For the text-containing cell, return its midpoint in [X, Y] coordinate format. 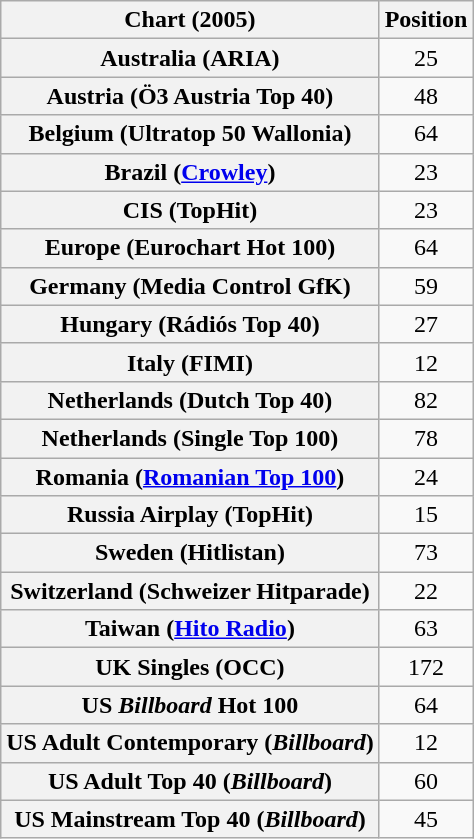
Russia Airplay (TopHit) [190, 515]
Position [426, 20]
Hungary (Rádiós Top 40) [190, 324]
59 [426, 286]
27 [426, 324]
Chart (2005) [190, 20]
63 [426, 629]
CIS (TopHit) [190, 210]
Europe (Eurochart Hot 100) [190, 248]
45 [426, 819]
78 [426, 438]
Netherlands (Single Top 100) [190, 438]
172 [426, 667]
Belgium (Ultratop 50 Wallonia) [190, 134]
25 [426, 58]
Taiwan (Hito Radio) [190, 629]
Germany (Media Control GfK) [190, 286]
15 [426, 515]
Switzerland (Schweizer Hitparade) [190, 591]
Austria (Ö3 Austria Top 40) [190, 96]
Australia (ARIA) [190, 58]
Netherlands (Dutch Top 40) [190, 400]
22 [426, 591]
UK Singles (OCC) [190, 667]
82 [426, 400]
Romania (Romanian Top 100) [190, 477]
48 [426, 96]
Brazil (Crowley) [190, 172]
Sweden (Hitlistan) [190, 553]
Italy (FIMI) [190, 362]
US Billboard Hot 100 [190, 705]
73 [426, 553]
24 [426, 477]
US Adult Contemporary (Billboard) [190, 743]
60 [426, 781]
US Adult Top 40 (Billboard) [190, 781]
US Mainstream Top 40 (Billboard) [190, 819]
